Return the (x, y) coordinate for the center point of the cell that contains the specified text.  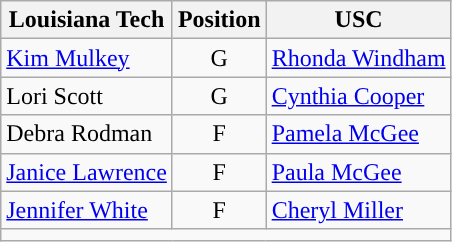
Debra Rodman (87, 134)
Jennifer White (87, 210)
Rhonda Windham (358, 58)
Position (219, 20)
Cynthia Cooper (358, 96)
USC (358, 20)
Kim Mulkey (87, 58)
Louisiana Tech (87, 20)
Paula McGee (358, 172)
Cheryl Miller (358, 210)
Janice Lawrence (87, 172)
Pamela McGee (358, 134)
Lori Scott (87, 96)
